Pinpoint the cell where the given text exists, returning its (X, Y) midpoint coordinate. 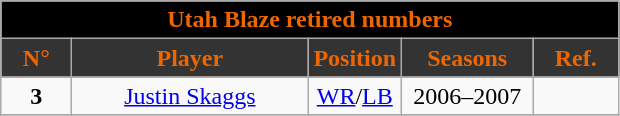
Player (190, 58)
3 (36, 96)
Ref. (576, 58)
WR/LB (355, 96)
Position (355, 58)
N° (36, 58)
Utah Blaze retired numbers (310, 20)
Justin Skaggs (190, 96)
2006–2007 (468, 96)
Seasons (468, 58)
